Identify which cell holds the provided text, then report its (x, y) central coordinate. 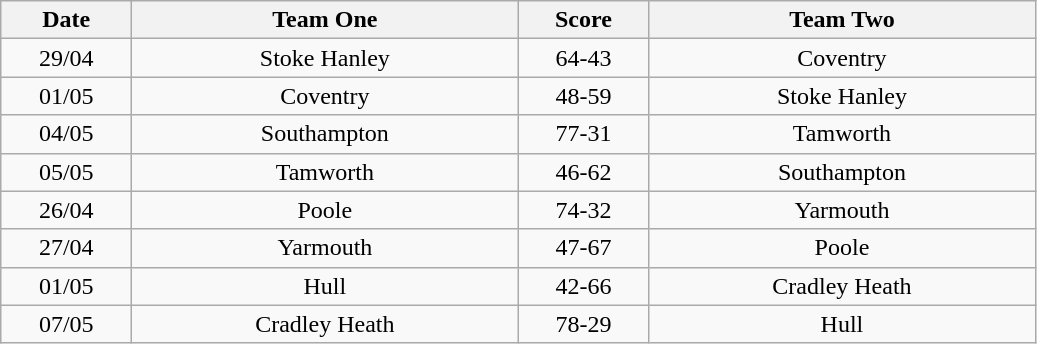
78-29 (584, 324)
42-66 (584, 286)
Date (66, 20)
29/04 (66, 58)
04/05 (66, 134)
64-43 (584, 58)
07/05 (66, 324)
47-67 (584, 248)
Team Two (842, 20)
74-32 (584, 210)
Score (584, 20)
27/04 (66, 248)
46-62 (584, 172)
77-31 (584, 134)
05/05 (66, 172)
Team One (325, 20)
48-59 (584, 96)
26/04 (66, 210)
